Output the [x, y] coordinate of the center of the cell containing the given text.  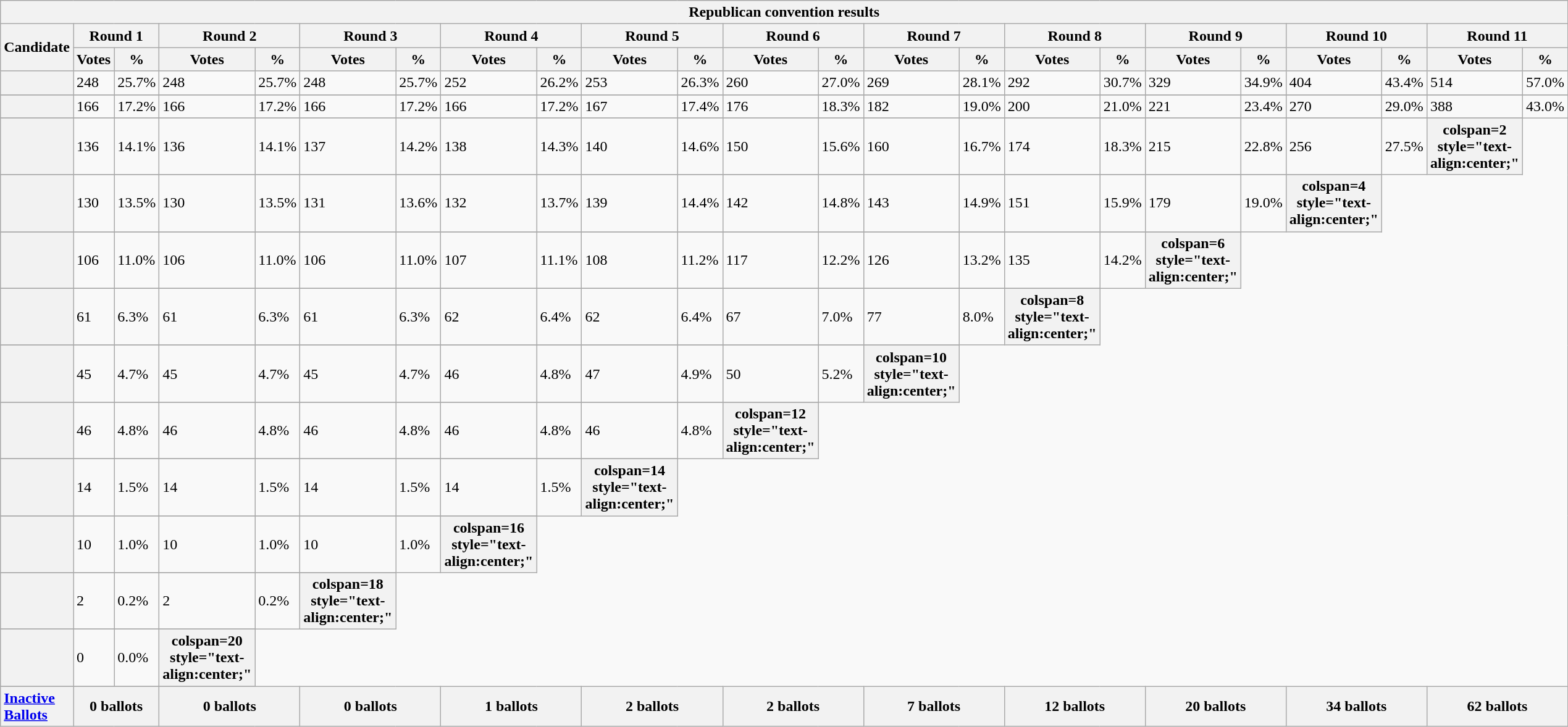
67 [771, 317]
329 [1193, 83]
15.9% [1123, 203]
150 [771, 146]
0.0% [137, 658]
colspan=10 style="text-align:center;" [912, 373]
Round 4 [511, 36]
17.4% [700, 106]
Round 7 [934, 36]
107 [489, 260]
Round 2 [230, 36]
30.7% [1123, 83]
135 [1052, 260]
1 ballots [511, 706]
256 [1334, 146]
11.2% [700, 260]
108 [630, 260]
514 [1475, 83]
292 [1052, 83]
167 [630, 106]
140 [630, 146]
colspan=18 style="text-align:center;" [348, 601]
27.0% [841, 83]
14.4% [700, 203]
colspan=20 style="text-align:center;" [208, 658]
colspan=16 style="text-align:center;" [489, 544]
13.2% [982, 260]
252 [489, 83]
77 [912, 317]
138 [489, 146]
26.3% [700, 83]
7.0% [841, 317]
139 [630, 203]
23.4% [1264, 106]
14.3% [560, 146]
colspan=8 style="text-align:center;" [1052, 317]
179 [1193, 203]
colspan=12 style="text-align:center;" [771, 430]
26.2% [560, 83]
14.8% [841, 203]
126 [912, 260]
14.9% [982, 203]
colspan=6 style="text-align:center;" [1193, 260]
7 ballots [934, 706]
62 ballots [1497, 706]
137 [348, 146]
12 ballots [1075, 706]
12.2% [841, 260]
colspan=2 style="text-align:center;" [1475, 146]
14.6% [700, 146]
8.0% [982, 317]
22.8% [1264, 146]
0 [93, 658]
404 [1334, 83]
182 [912, 106]
132 [489, 203]
117 [771, 260]
221 [1193, 106]
Round 6 [793, 36]
20 ballots [1215, 706]
13.6% [419, 203]
131 [348, 203]
176 [771, 106]
50 [771, 373]
57.0% [1545, 83]
215 [1193, 146]
143 [912, 203]
269 [912, 83]
11.1% [560, 260]
Round 10 [1356, 36]
29.0% [1404, 106]
253 [630, 83]
27.5% [1404, 146]
28.1% [982, 83]
Round 8 [1075, 36]
270 [1334, 106]
47 [630, 373]
Round 3 [371, 36]
Round 1 [116, 36]
Round 9 [1215, 36]
388 [1475, 106]
16.7% [982, 146]
Republican convention results [784, 12]
21.0% [1123, 106]
colspan=14 style="text-align:center;" [630, 487]
4.9% [700, 373]
160 [912, 146]
Inactive Ballots [37, 706]
15.6% [841, 146]
Round 5 [652, 36]
5.2% [841, 373]
Round 11 [1497, 36]
34.9% [1264, 83]
34 ballots [1356, 706]
Candidate [37, 48]
colspan=4 style="text-align:center;" [1334, 203]
174 [1052, 146]
43.0% [1545, 106]
13.7% [560, 203]
43.4% [1404, 83]
260 [771, 83]
200 [1052, 106]
151 [1052, 203]
142 [771, 203]
